Pinpoint the cell where the given text exists, returning its (x, y) midpoint coordinate. 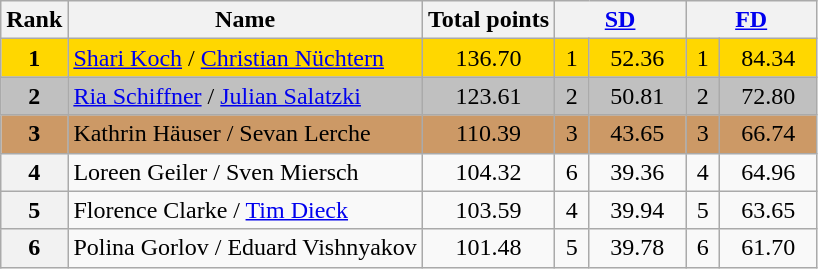
66.74 (768, 134)
Polina Gorlov / Eduard Vishnyakov (245, 248)
FD (752, 20)
72.80 (768, 96)
64.96 (768, 172)
39.94 (638, 210)
Shari Koch / Christian Nüchtern (245, 58)
43.65 (638, 134)
61.70 (768, 248)
50.81 (638, 96)
39.36 (638, 172)
63.65 (768, 210)
Kathrin Häuser / Sevan Lerche (245, 134)
84.34 (768, 58)
SD (620, 20)
Loreen Geiler / Sven Miersch (245, 172)
39.78 (638, 248)
Name (245, 20)
52.36 (638, 58)
Total points (488, 20)
Ria Schiffner / Julian Salatzki (245, 96)
Florence Clarke / Tim Dieck (245, 210)
Rank (34, 20)
103.59 (488, 210)
104.32 (488, 172)
136.70 (488, 58)
110.39 (488, 134)
101.48 (488, 248)
123.61 (488, 96)
